Return the [X, Y] coordinate for the center point of the cell that contains the specified text.  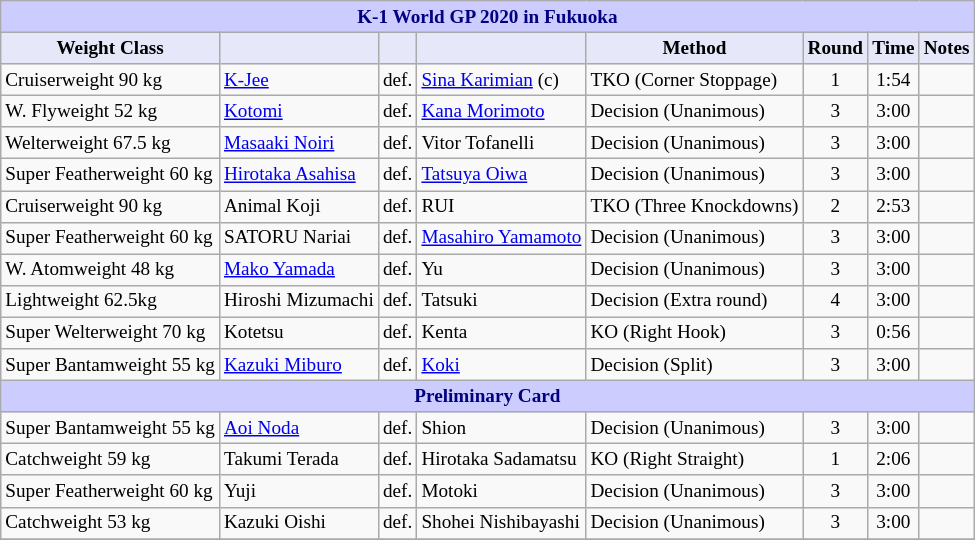
Masaaki Noiri [298, 143]
Super Welterweight 70 kg [110, 333]
Kazuki Miburo [298, 365]
Weight Class [110, 48]
Sina Karimian (c) [502, 80]
KO (Right Straight) [694, 460]
Catchweight 59 kg [110, 460]
Mako Yamada [298, 270]
Notes [946, 48]
TKO (Corner Stoppage) [694, 80]
K-1 World GP 2020 in Fukuoka [488, 17]
Welterweight 67.5 kg [110, 143]
0:56 [894, 333]
Motoki [502, 491]
Vitor Tofanelli [502, 143]
TKO (Three Knockdowns) [694, 206]
Round [836, 48]
Time [894, 48]
2:53 [894, 206]
KO (Right Hook) [694, 333]
Kazuki Oishi [298, 523]
Masahiro Yamamoto [502, 238]
Aoi Noda [298, 428]
Hirotaka Asahisa [298, 175]
Animal Koji [298, 206]
2:06 [894, 460]
1:54 [894, 80]
Kotetsu [298, 333]
SATORU Nariai [298, 238]
Decision (Extra round) [694, 301]
W. Flyweight 52 kg [110, 111]
Kenta [502, 333]
Shion [502, 428]
2 [836, 206]
Yuji [298, 491]
Hiroshi Mizumachi [298, 301]
Hirotaka Sadamatsu [502, 460]
W. Atomweight 48 kg [110, 270]
Tatsuki [502, 301]
Lightweight 62.5kg [110, 301]
Catchweight 53 kg [110, 523]
Preliminary Card [488, 396]
4 [836, 301]
Koki [502, 365]
Tatsuya Oiwa [502, 175]
RUI [502, 206]
Yu [502, 270]
Decision (Split) [694, 365]
Kotomi [298, 111]
Method [694, 48]
Shohei Nishibayashi [502, 523]
Kana Morimoto [502, 111]
K-Jee [298, 80]
Takumi Terada [298, 460]
